Locate the cell with the specified text and output its [X, Y] center coordinate. 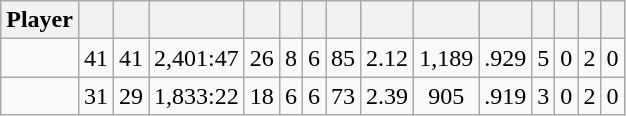
5 [544, 58]
31 [96, 96]
29 [132, 96]
1,189 [446, 58]
26 [262, 58]
Player [40, 20]
.919 [506, 96]
905 [446, 96]
.929 [506, 58]
2,401:47 [197, 58]
85 [344, 58]
2.39 [388, 96]
1,833:22 [197, 96]
18 [262, 96]
3 [544, 96]
8 [290, 58]
73 [344, 96]
2.12 [388, 58]
